Capture the cell that displays the provided text and extract its (x, y) central coordinate. 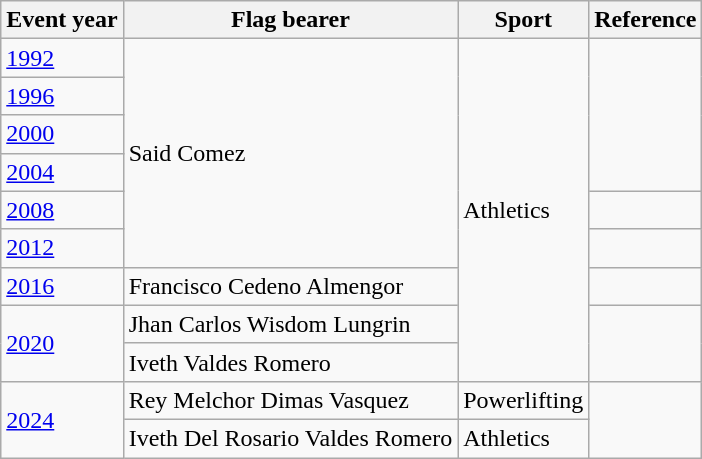
1992 (62, 58)
2020 (62, 343)
Jhan Carlos Wisdom Lungrin (290, 324)
2004 (62, 172)
1996 (62, 96)
2012 (62, 248)
Sport (524, 20)
2016 (62, 286)
Event year (62, 20)
2000 (62, 134)
Rey Melchor Dimas Vasquez (290, 400)
Powerlifting (524, 400)
Francisco Cedeno Almengor (290, 286)
Said Comez (290, 153)
Iveth Del Rosario Valdes Romero (290, 438)
Iveth Valdes Romero (290, 362)
2024 (62, 419)
2008 (62, 210)
Reference (646, 20)
Flag bearer (290, 20)
